Identify which cell holds the provided text, then report its [x, y] central coordinate. 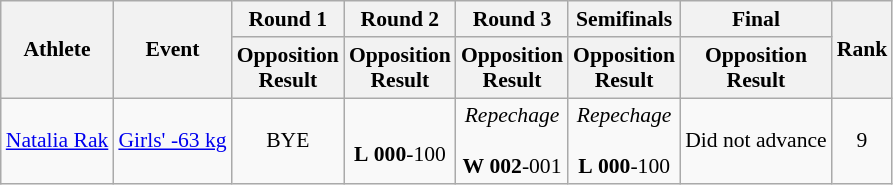
Round 3 [512, 19]
Repechage W 002-001 [512, 142]
Semifinals [624, 19]
L 000-100 [400, 142]
Athlete [58, 50]
Round 1 [288, 19]
Natalia Rak [58, 142]
Did not advance [756, 142]
Event [172, 50]
9 [862, 142]
BYE [288, 142]
Final [756, 19]
Round 2 [400, 19]
Girls' -63 kg [172, 142]
Repechage L 000-100 [624, 142]
Rank [862, 50]
